Detect which cell encompasses the target text, then output its (X, Y) center coordinate. 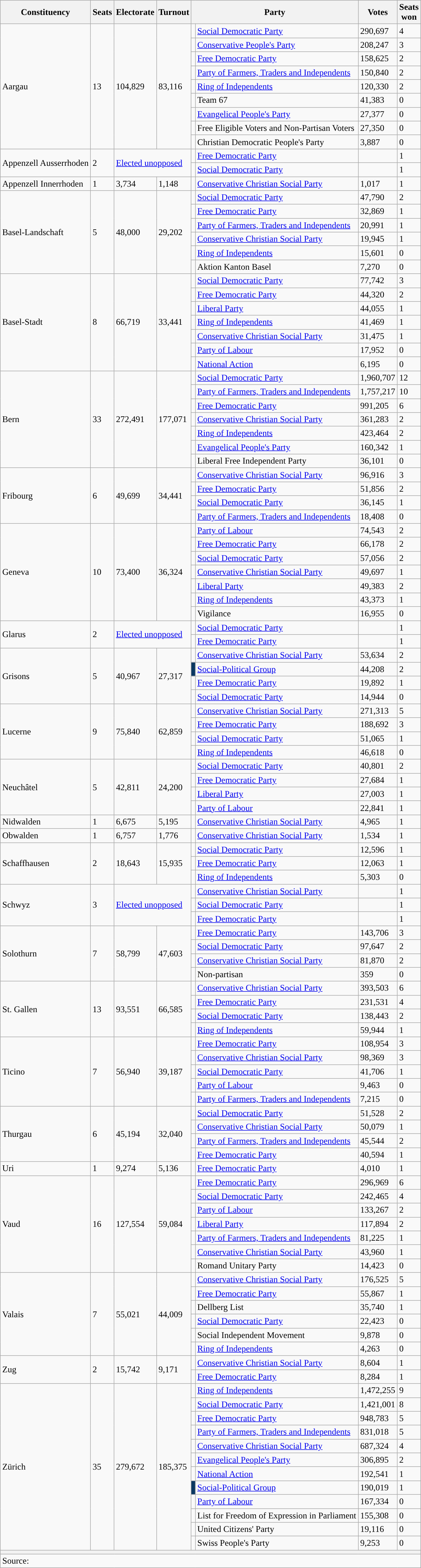
33,441 (174, 322)
56,940 (135, 1071)
20,991 (378, 225)
24,200 (174, 787)
50,079 (378, 1127)
34,441 (174, 496)
59,084 (174, 1224)
Zürich (46, 1467)
4,965 (378, 822)
Turnout (174, 12)
57,056 (378, 558)
49,699 (135, 496)
62,859 (174, 732)
45,194 (135, 1134)
8,604 (378, 1363)
138,443 (378, 1016)
36,324 (174, 572)
9,253 (378, 1543)
Constituency (46, 12)
83,116 (174, 87)
Party (275, 12)
Solothurn (46, 953)
19,892 (378, 683)
58,799 (135, 953)
1,776 (174, 835)
9,878 (378, 1335)
22,423 (378, 1321)
81,225 (378, 1238)
35 (102, 1467)
19,116 (378, 1529)
97,647 (378, 947)
Basel-Stadt (46, 322)
Aargau (46, 87)
12 (409, 378)
Aktion Kanton Basel (277, 267)
167,334 (378, 1501)
27,684 (378, 780)
208,247 (378, 45)
41,383 (378, 100)
19,945 (378, 239)
Team 67 (277, 100)
48,000 (135, 232)
192,541 (378, 1474)
15,935 (174, 863)
75,840 (135, 732)
120,330 (378, 86)
Social Independent Movement (277, 1335)
Electorate (135, 12)
32,869 (378, 211)
53,634 (378, 655)
51,856 (378, 489)
177,071 (174, 419)
Ticino (46, 1071)
27,317 (174, 676)
3,887 (378, 142)
Vaud (46, 1224)
35,740 (378, 1307)
Zug (46, 1370)
12,596 (378, 850)
3,734 (135, 183)
Uri (46, 1169)
74,543 (378, 530)
55,021 (135, 1314)
43,373 (378, 600)
47,603 (174, 953)
1,421,001 (378, 1404)
127,554 (135, 1224)
Geneva (46, 572)
155,308 (378, 1515)
33 (102, 419)
44,320 (378, 295)
Obwalden (46, 835)
44,009 (174, 1314)
4,263 (378, 1349)
St. Gallen (46, 1009)
Swiss People's Party (277, 1543)
Nidwalden (46, 822)
9,171 (174, 1370)
143,706 (378, 933)
46,618 (378, 752)
158,625 (378, 59)
16 (102, 1224)
12,063 (378, 863)
6,757 (135, 835)
9,463 (378, 1085)
Liberal Free Independent Party (277, 461)
Valais (46, 1314)
22,841 (378, 808)
39,187 (174, 1071)
15,601 (378, 253)
51,528 (378, 1113)
Non-partisan (277, 974)
27,350 (378, 128)
831,018 (378, 1432)
8,284 (378, 1377)
948,783 (378, 1418)
1,148 (174, 183)
1,757,217 (378, 391)
47,790 (378, 198)
1,960,707 (378, 378)
51,065 (378, 738)
104,829 (135, 87)
Grisons (46, 676)
290,697 (378, 31)
18,408 (378, 516)
393,503 (378, 988)
96,916 (378, 475)
188,692 (378, 725)
4,010 (378, 1169)
5,136 (174, 1169)
7,215 (378, 1099)
98,369 (378, 1057)
5,195 (174, 822)
Basel-Landschaft (46, 232)
29,202 (174, 232)
Vigilance (277, 613)
231,531 (378, 1002)
6,195 (378, 364)
Neuchâtel (46, 787)
1,534 (378, 835)
185,375 (174, 1467)
14,423 (378, 1265)
279,672 (135, 1467)
306,895 (378, 1460)
32,040 (174, 1134)
Glarus (46, 634)
Fribourg (46, 496)
272,491 (135, 419)
Appenzell Ausserrhoden (46, 163)
Source: (211, 1561)
36,145 (378, 503)
5,303 (378, 877)
Thurgau (46, 1134)
77,742 (378, 281)
1,472,255 (378, 1390)
31,475 (378, 336)
Christian Democratic People's Party (277, 142)
81,870 (378, 960)
66,719 (135, 322)
1,017 (378, 183)
66,585 (174, 1009)
359 (378, 974)
296,969 (378, 1182)
27,377 (378, 114)
190,019 (378, 1487)
Lucerne (46, 732)
991,205 (378, 406)
6,675 (135, 822)
Romand Unitary Party (277, 1265)
Bern (46, 419)
43,960 (378, 1252)
423,464 (378, 433)
59,944 (378, 1030)
44,208 (378, 669)
66,178 (378, 544)
45,544 (378, 1141)
41,706 (378, 1071)
14,944 (378, 697)
55,867 (378, 1294)
49,697 (378, 572)
Appenzell Innerrhoden (46, 183)
17,952 (378, 350)
133,267 (378, 1210)
Conservative People's Party (277, 45)
9,274 (135, 1169)
Seats (102, 12)
44,055 (378, 308)
Votes (378, 12)
361,283 (378, 420)
49,383 (378, 586)
41,469 (378, 322)
Schwyz (46, 905)
Dellberg List (277, 1307)
73,400 (135, 572)
117,894 (378, 1224)
40,801 (378, 766)
108,954 (378, 1044)
42,811 (135, 787)
150,840 (378, 73)
40,594 (378, 1155)
Seatswon (409, 12)
Free Eligible Voters and Non-Partisan Voters (277, 128)
15,742 (135, 1370)
16,955 (378, 613)
93,551 (135, 1009)
7,270 (378, 267)
176,525 (378, 1279)
242,465 (378, 1196)
271,313 (378, 711)
United Citizens' Party (277, 1529)
27,003 (378, 794)
List for Freedom of Expression in Parliament (277, 1515)
36,101 (378, 461)
18,643 (135, 863)
687,324 (378, 1446)
Schaffhausen (46, 863)
160,342 (378, 447)
40,967 (135, 676)
